Find where the given text appears and provide that cell's center as [x, y] coordinate. 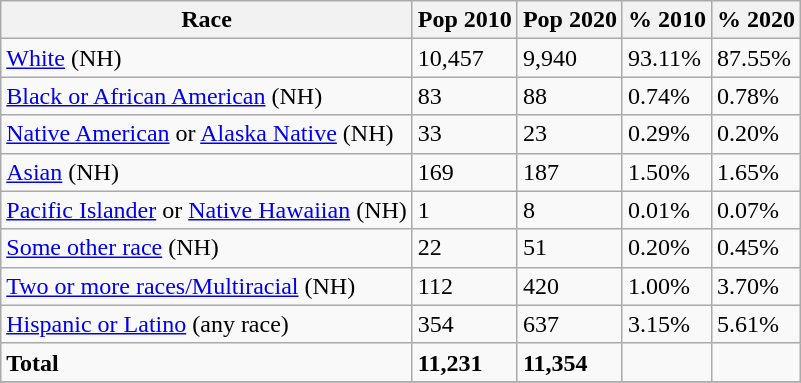
420 [570, 286]
Pop 2010 [464, 20]
1.50% [666, 172]
3.70% [756, 286]
10,457 [464, 58]
Black or African American (NH) [207, 96]
9,940 [570, 58]
1.00% [666, 286]
Native American or Alaska Native (NH) [207, 134]
% 2020 [756, 20]
83 [464, 96]
51 [570, 248]
White (NH) [207, 58]
354 [464, 324]
Some other race (NH) [207, 248]
33 [464, 134]
5.61% [756, 324]
88 [570, 96]
0.29% [666, 134]
22 [464, 248]
8 [570, 210]
% 2010 [666, 20]
Asian (NH) [207, 172]
0.07% [756, 210]
11,231 [464, 362]
169 [464, 172]
Pacific Islander or Native Hawaiian (NH) [207, 210]
1 [464, 210]
Hispanic or Latino (any race) [207, 324]
637 [570, 324]
Two or more races/Multiracial (NH) [207, 286]
11,354 [570, 362]
0.74% [666, 96]
0.78% [756, 96]
Total [207, 362]
87.55% [756, 58]
187 [570, 172]
Race [207, 20]
112 [464, 286]
1.65% [756, 172]
23 [570, 134]
Pop 2020 [570, 20]
3.15% [666, 324]
93.11% [666, 58]
0.01% [666, 210]
0.45% [756, 248]
